Output the [X, Y] coordinate of the center of the cell containing the given text.  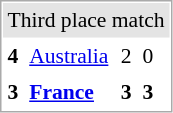
4 [13, 56]
2 [126, 56]
Australia [70, 56]
France [70, 92]
0 [148, 56]
Third place match [86, 20]
